Identify which cell holds the provided text, then report its [X, Y] central coordinate. 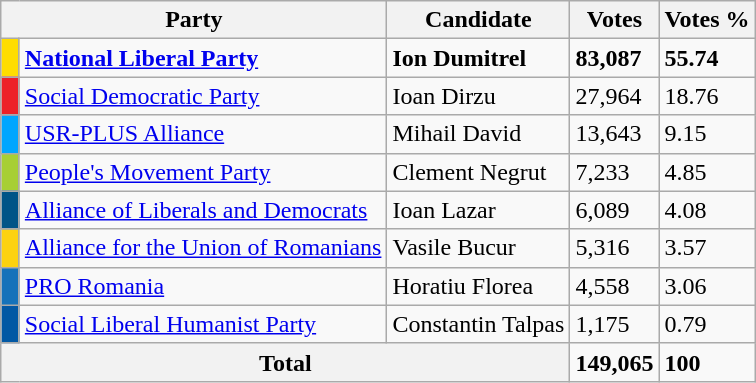
13,643 [614, 134]
3.57 [707, 248]
National Liberal Party [203, 58]
0.79 [707, 324]
27,964 [614, 96]
Votes % [707, 20]
55.74 [707, 58]
4.85 [707, 172]
83,087 [614, 58]
Total [286, 362]
Party [194, 20]
18.76 [707, 96]
PRO Romania [203, 286]
4,558 [614, 286]
1,175 [614, 324]
Social Liberal Humanist Party [203, 324]
Ioan Lazar [478, 210]
3.06 [707, 286]
4.08 [707, 210]
Votes [614, 20]
USR-PLUS Alliance [203, 134]
Ion Dumitrel [478, 58]
Clement Negrut [478, 172]
Social Democratic Party [203, 96]
Horatiu Florea [478, 286]
Ioan Dirzu [478, 96]
Constantin Talpas [478, 324]
Candidate [478, 20]
Mihail David [478, 134]
100 [707, 362]
149,065 [614, 362]
7,233 [614, 172]
Alliance of Liberals and Democrats [203, 210]
6,089 [614, 210]
Alliance for the Union of Romanians [203, 248]
5,316 [614, 248]
Vasile Bucur [478, 248]
People's Movement Party [203, 172]
9.15 [707, 134]
